Pinpoint the cell where the given text exists, returning its [x, y] midpoint coordinate. 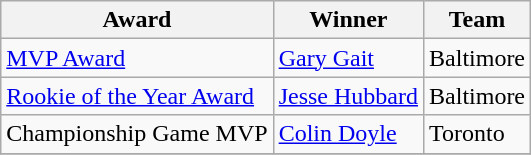
Championship Game MVP [137, 134]
Winner [348, 20]
Team [478, 20]
Toronto [478, 134]
Award [137, 20]
Colin Doyle [348, 134]
Jesse Hubbard [348, 96]
Rookie of the Year Award [137, 96]
MVP Award [137, 58]
Gary Gait [348, 58]
